Extract the (x, y) coordinate from the center of the cell holding the provided text.  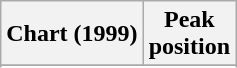
Peakposition (189, 34)
Chart (1999) (72, 34)
